From the cell containing the given text, extract its center point as [X, Y] coordinate. 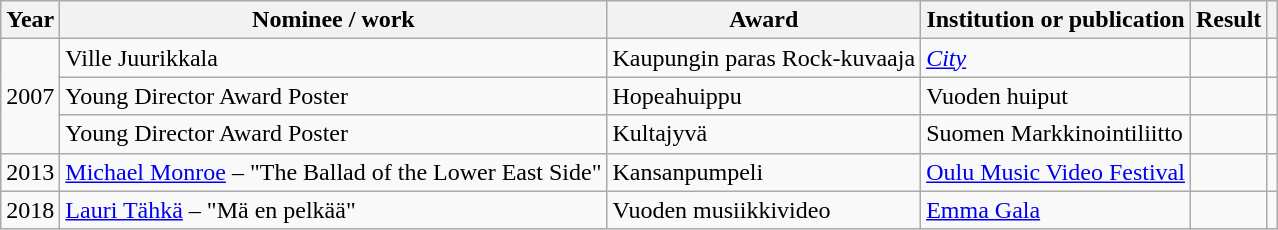
Institution or publication [1056, 20]
Nominee / work [334, 20]
City [1056, 58]
Michael Monroe – "The Ballad of the Lower East Side" [334, 172]
Kultajyvä [764, 134]
Kansanpumpeli [764, 172]
Kaupungin paras Rock-kuvaaja [764, 58]
Vuoden huiput [1056, 96]
Emma Gala [1056, 210]
Oulu Music Video Festival [1056, 172]
Result [1228, 20]
2013 [30, 172]
Ville Juurikkala [334, 58]
Year [30, 20]
Hopeahuippu [764, 96]
2018 [30, 210]
Suomen Markkinointiliitto [1056, 134]
Lauri Tähkä – "Mä en pelkää" [334, 210]
Vuoden musiikkivideo [764, 210]
Award [764, 20]
2007 [30, 96]
